Output the [X, Y] coordinate of the center of the cell containing the given text.  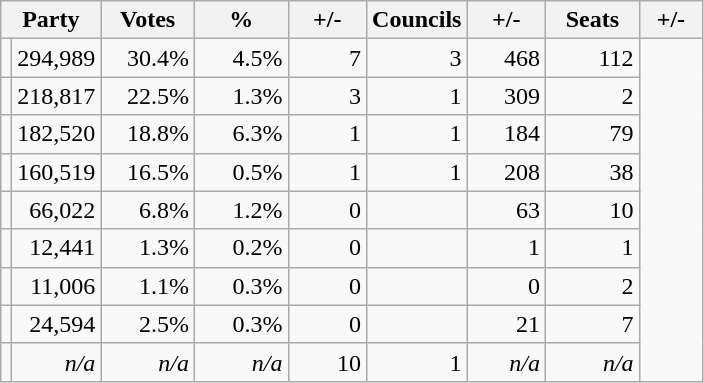
24,594 [56, 324]
2.5% [148, 324]
182,520 [56, 134]
4.5% [241, 58]
184 [506, 134]
Votes [148, 20]
22.5% [148, 96]
11,006 [56, 286]
294,989 [56, 58]
79 [593, 134]
1.1% [148, 286]
16.5% [148, 172]
38 [593, 172]
309 [506, 96]
160,519 [56, 172]
218,817 [56, 96]
66,022 [56, 210]
21 [506, 324]
Councils [417, 20]
208 [506, 172]
468 [506, 58]
30.4% [148, 58]
Party [51, 20]
1.2% [241, 210]
% [241, 20]
6.8% [148, 210]
0.5% [241, 172]
112 [593, 58]
18.8% [148, 134]
12,441 [56, 248]
0.2% [241, 248]
Seats [593, 20]
6.3% [241, 134]
63 [506, 210]
